From the cell containing the given text, extract its center point as [x, y] coordinate. 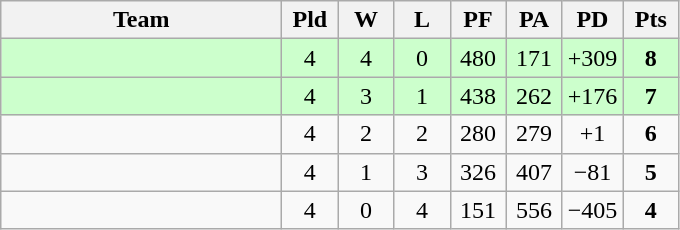
480 [478, 58]
PF [478, 20]
280 [478, 134]
151 [478, 210]
+1 [592, 134]
6 [651, 134]
PD [592, 20]
L [422, 20]
Team [142, 20]
8 [651, 58]
+176 [592, 96]
−405 [592, 210]
W [366, 20]
7 [651, 96]
279 [534, 134]
Pld [310, 20]
171 [534, 58]
326 [478, 172]
−81 [592, 172]
438 [478, 96]
556 [534, 210]
5 [651, 172]
407 [534, 172]
PA [534, 20]
Pts [651, 20]
+309 [592, 58]
262 [534, 96]
